Identify which cell holds the provided text, then report its (x, y) central coordinate. 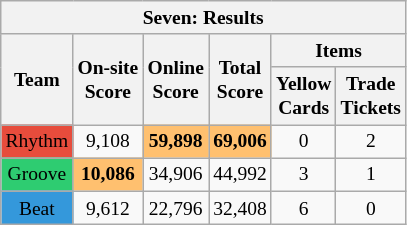
Total Score (240, 80)
9,108 (108, 142)
Items (338, 50)
Seven: Results (204, 18)
44,992 (240, 174)
9,612 (108, 208)
Rhythm (37, 142)
On-site Score (108, 80)
10,086 (108, 174)
22,796 (176, 208)
Team (37, 80)
Online Score (176, 80)
2 (371, 142)
3 (304, 174)
32,408 (240, 208)
69,006 (240, 142)
Yellow Cards (304, 96)
Trade Tickets (371, 96)
1 (371, 174)
Beat (37, 208)
59,898 (176, 142)
34,906 (176, 174)
6 (304, 208)
Groove (37, 174)
